Search for the cell housing the specified text and yield its [x, y] center coordinate. 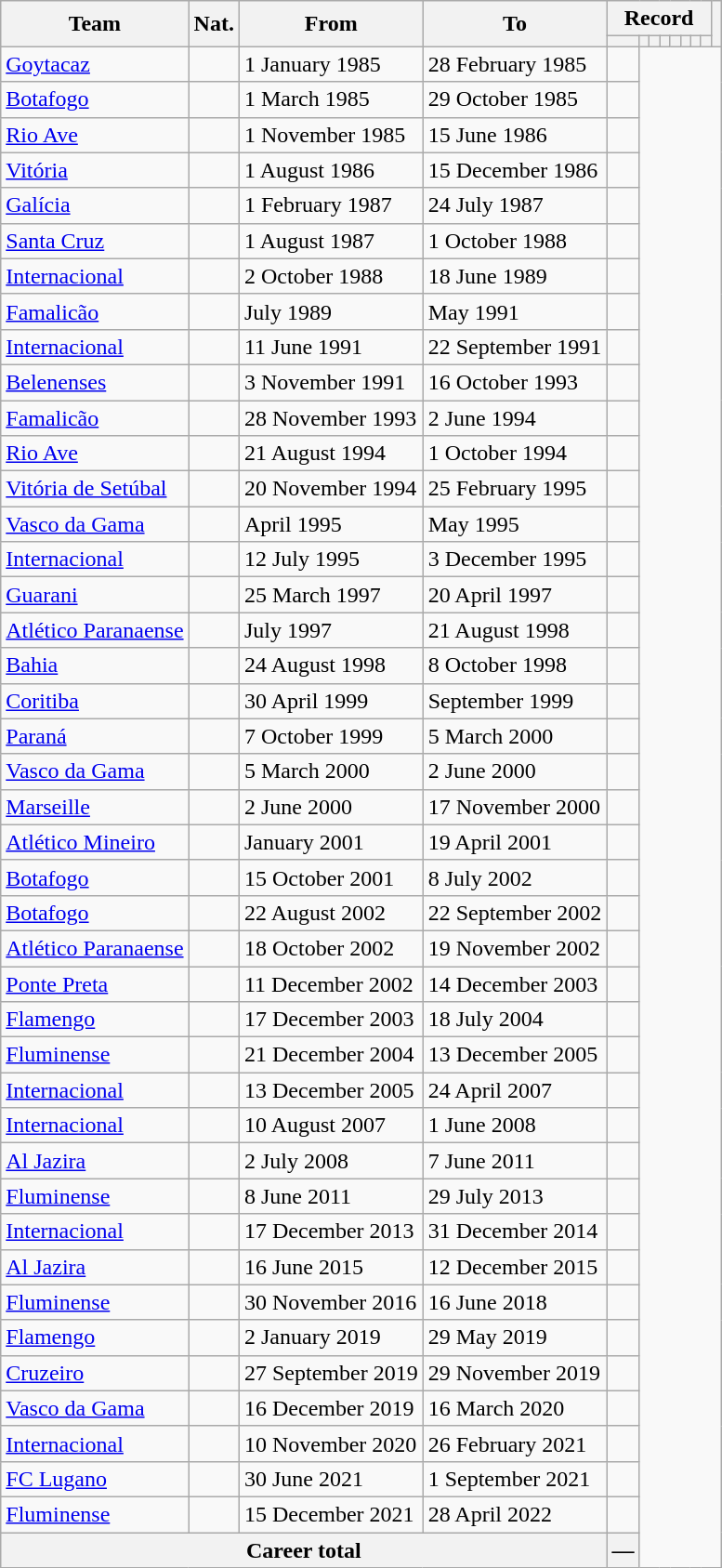
25 February 1995 [515, 489]
Atlético Mineiro [95, 842]
17 December 2003 [331, 1020]
19 April 2001 [515, 842]
Guarani [95, 595]
Marseille [95, 807]
September 1999 [515, 701]
20 April 1997 [515, 595]
Vitória de Setúbal [95, 489]
2 July 2008 [331, 1161]
24 July 1987 [515, 205]
22 August 2002 [331, 913]
7 June 2011 [515, 1161]
28 February 1985 [515, 64]
24 August 1998 [331, 665]
24 April 2007 [515, 1090]
1 January 1985 [331, 64]
11 June 1991 [331, 347]
29 May 2019 [515, 1337]
1 October 1994 [515, 454]
January 2001 [331, 842]
Belenenses [95, 382]
29 November 2019 [515, 1373]
17 December 2013 [331, 1232]
29 October 1985 [515, 99]
From [331, 24]
15 December 1986 [515, 170]
30 November 2016 [331, 1302]
14 December 2003 [515, 984]
May 1991 [515, 311]
July 1989 [331, 311]
Goytacaz [95, 64]
Cruzeiro [95, 1373]
12 December 2015 [515, 1267]
26 February 2021 [515, 1443]
1 November 1985 [331, 135]
2 June 1994 [515, 417]
16 June 2015 [331, 1267]
Galícia [95, 205]
20 November 1994 [331, 489]
21 August 1998 [515, 630]
16 March 2020 [515, 1408]
— [623, 1549]
10 August 2007 [331, 1126]
2 October 1988 [331, 276]
Team [95, 24]
22 September 1991 [515, 347]
16 October 1993 [515, 382]
July 1997 [331, 630]
Nat. [214, 24]
28 November 1993 [331, 417]
18 July 2004 [515, 1020]
Santa Cruz [95, 241]
27 September 2019 [331, 1373]
16 December 2019 [331, 1408]
25 March 1997 [331, 595]
15 June 1986 [515, 135]
1 October 1988 [515, 241]
1 August 1986 [331, 170]
30 April 1999 [331, 701]
29 July 2013 [515, 1196]
FC Lugano [95, 1479]
19 November 2002 [515, 948]
7 October 1999 [331, 736]
31 December 2014 [515, 1232]
21 December 2004 [331, 1055]
22 September 2002 [515, 913]
1 September 2021 [515, 1479]
3 November 1991 [331, 382]
8 July 2002 [515, 877]
Bahia [95, 665]
30 June 2021 [331, 1479]
10 November 2020 [331, 1443]
8 June 2011 [331, 1196]
18 June 1989 [515, 276]
8 October 1998 [515, 665]
11 December 2002 [331, 984]
28 April 2022 [515, 1514]
18 October 2002 [331, 948]
2 January 2019 [331, 1337]
1 February 1987 [331, 205]
3 December 1995 [515, 560]
To [515, 24]
1 March 1985 [331, 99]
15 December 2021 [331, 1514]
12 July 1995 [331, 560]
Ponte Preta [95, 984]
16 June 2018 [515, 1302]
Career total [304, 1549]
Vitória [95, 170]
May 1995 [515, 524]
Paraná [95, 736]
1 August 1987 [331, 241]
1 June 2008 [515, 1126]
Record [659, 19]
April 1995 [331, 524]
Coritiba [95, 701]
15 October 2001 [331, 877]
17 November 2000 [515, 807]
21 August 1994 [331, 454]
